From the cell containing the given text, extract its center point as [X, Y] coordinate. 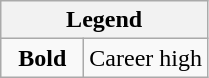
Bold [42, 58]
Legend [104, 20]
Career high [146, 58]
